Identify which cell holds the provided text, then report its [x, y] central coordinate. 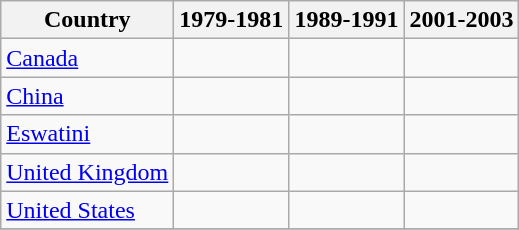
1979-1981 [232, 20]
United Kingdom [88, 172]
Country [88, 20]
China [88, 96]
Canada [88, 58]
United States [88, 210]
2001-2003 [462, 20]
Eswatini [88, 134]
1989-1991 [346, 20]
